Return the [X, Y] coordinate for the center point of the cell that contains the specified text.  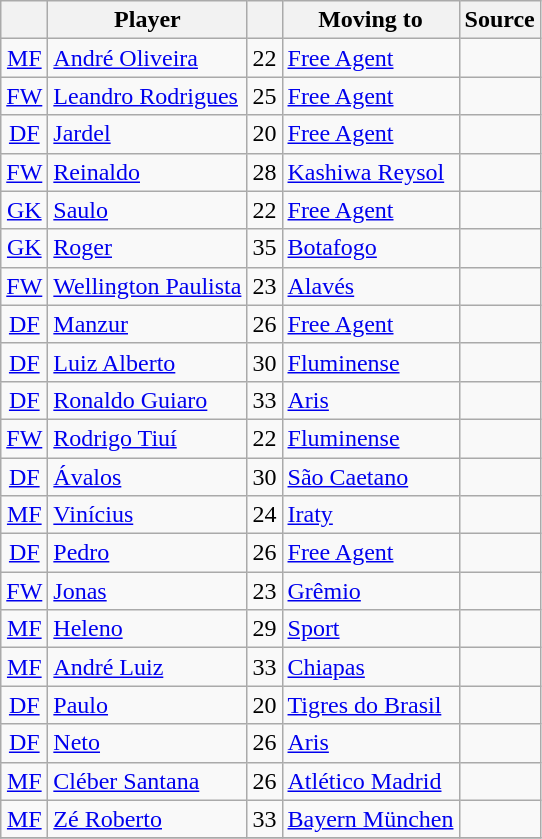
29 [264, 629]
Paulo [148, 705]
Tigres do Brasil [370, 705]
Pedro [148, 553]
35 [264, 248]
Zé Roberto [148, 819]
Bayern München [370, 819]
Alavés [370, 286]
Chiapas [370, 667]
São Caetano [370, 477]
Jonas [148, 591]
Sport [370, 629]
Manzur [148, 324]
Ávalos [148, 477]
Kashiwa Reysol [370, 172]
Wellington Paulista [148, 286]
Source [500, 20]
Neto [148, 743]
Iraty [370, 515]
André Luiz [148, 667]
Heleno [148, 629]
24 [264, 515]
Grêmio [370, 591]
Luiz Alberto [148, 362]
André Oliveira [148, 58]
Ronaldo Guiaro [148, 400]
25 [264, 96]
Cléber Santana [148, 781]
Rodrigo Tiuí [148, 438]
Jardel [148, 134]
Moving to [370, 20]
Reinaldo [148, 172]
Leandro Rodrigues [148, 96]
Botafogo [370, 248]
Atlético Madrid [370, 781]
Player [148, 20]
Vinícius [148, 515]
28 [264, 172]
Roger [148, 248]
Saulo [148, 210]
